Locate the cell with the specified text and output its [X, Y] center coordinate. 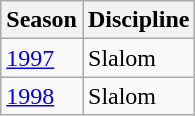
1998 [42, 96]
Discipline [138, 20]
1997 [42, 58]
Season [42, 20]
